Find where the given text appears and provide that cell's center as (x, y) coordinate. 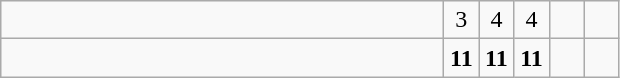
3 (462, 20)
